From the cell containing the given text, extract its center point as (x, y) coordinate. 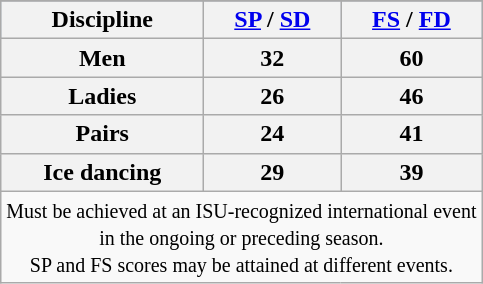
26 (272, 96)
Ladies (102, 96)
Men (102, 58)
41 (412, 134)
SP / SD (272, 20)
29 (272, 172)
39 (412, 172)
46 (412, 96)
FS / FD (412, 20)
Ice dancing (102, 172)
32 (272, 58)
Pairs (102, 134)
24 (272, 134)
60 (412, 58)
Discipline (102, 20)
Must be achieved at an ISU-recognized international event in the ongoing or preceding season. SP and FS scores may be attained at different events. (242, 237)
